Capture the cell that displays the provided text and extract its (x, y) central coordinate. 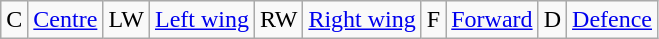
Left wing (202, 20)
Defence (612, 20)
Forward (492, 20)
RW (279, 20)
Right wing (362, 20)
C (14, 20)
D (552, 20)
F (433, 20)
Centre (66, 20)
LW (126, 20)
